Output the [X, Y] coordinate of the center of the cell containing the given text.  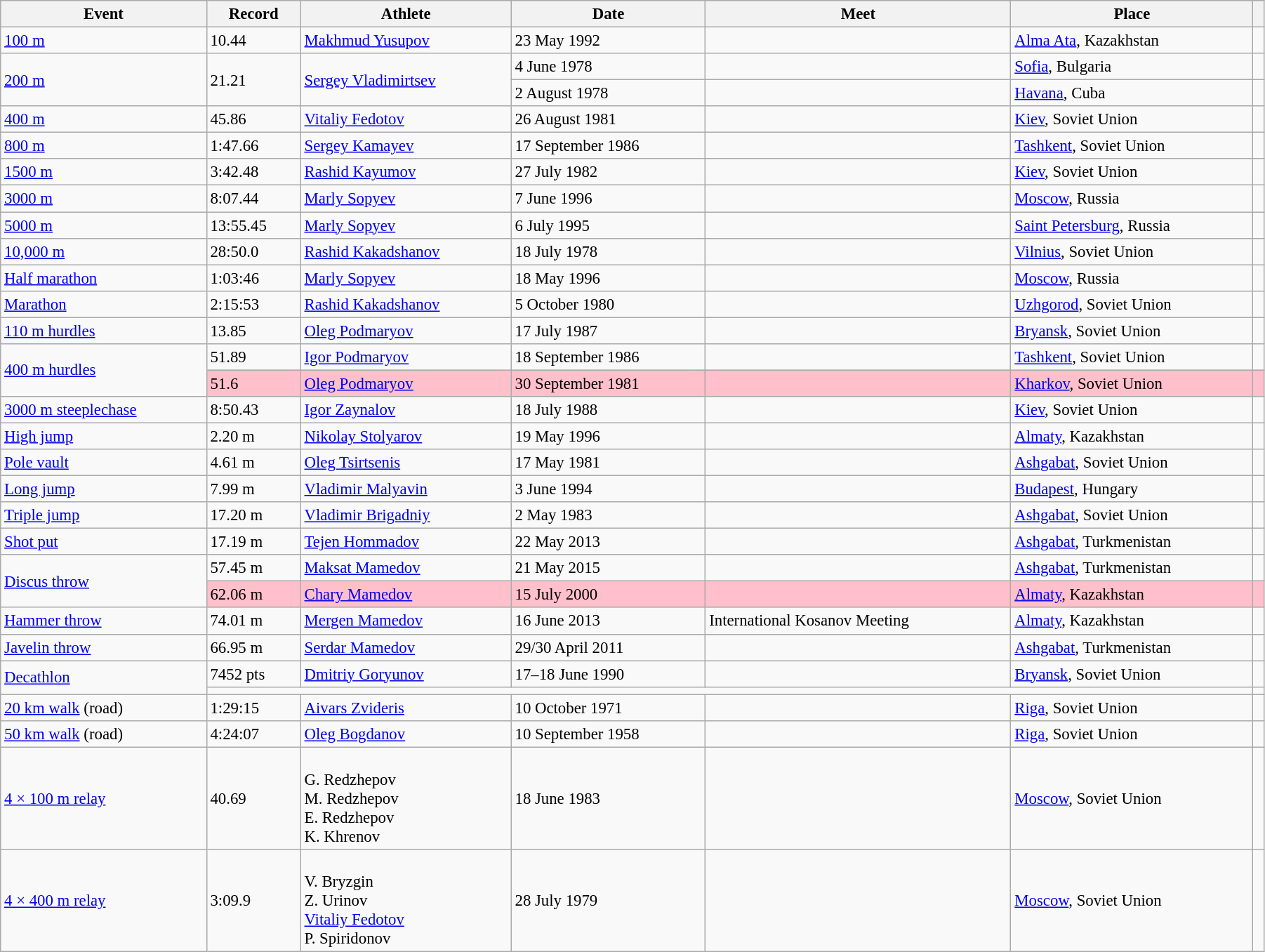
Igor Podmaryov [406, 357]
2:15:53 [253, 304]
Oleg Tsirtsenis [406, 463]
Kharkov, Soviet Union [1132, 383]
800 m [104, 146]
4:24:07 [253, 734]
Javelin throw [104, 647]
28:50.0 [253, 251]
20 km walk (road) [104, 708]
15 July 2000 [608, 595]
66.95 m [253, 647]
3000 m steeplechase [104, 410]
Triple jump [104, 515]
40.69 [253, 798]
17.20 m [253, 515]
45.86 [253, 119]
High jump [104, 436]
17 September 1986 [608, 146]
Rashid Kayumov [406, 172]
50 km walk (road) [104, 734]
Nikolay Stolyarov [406, 436]
2 May 1983 [608, 515]
51.89 [253, 357]
Oleg Bogdanov [406, 734]
Budapest, Hungary [1132, 489]
1:47.66 [253, 146]
16 June 2013 [608, 621]
4 × 400 m relay [104, 901]
200 m [104, 80]
18 July 1988 [608, 410]
Vitaliy Fedotov [406, 119]
110 m hurdles [104, 331]
Uzhgorod, Soviet Union [1132, 304]
21.21 [253, 80]
400 m hurdles [104, 371]
57.45 m [253, 568]
Sergey Vladimirtsev [406, 80]
1:29:15 [253, 708]
29/30 April 2011 [608, 647]
Mergen Mamedov [406, 621]
8:07.44 [253, 199]
Maksat Mamedov [406, 568]
8:50.43 [253, 410]
Discus throw [104, 581]
30 September 1981 [608, 383]
13:55.45 [253, 225]
Record [253, 14]
28 July 1979 [608, 901]
Shot put [104, 542]
5 October 1980 [608, 304]
Chary Mamedov [406, 595]
18 May 1996 [608, 278]
Makhmud Yusupov [406, 41]
Marathon [104, 304]
Vilnius, Soviet Union [1132, 251]
19 May 1996 [608, 436]
Hammer throw [104, 621]
26 August 1981 [608, 119]
Pole vault [104, 463]
18 June 1983 [608, 798]
13.85 [253, 331]
2.20 m [253, 436]
21 May 2015 [608, 568]
Serdar Mamedov [406, 647]
V. BryzginZ. UrinovVitaliy FedotovP. Spiridonov [406, 901]
Tejen Hommadov [406, 542]
23 May 1992 [608, 41]
Athlete [406, 14]
74.01 m [253, 621]
International Kosanov Meeting [858, 621]
Long jump [104, 489]
Havana, Cuba [1132, 93]
10,000 m [104, 251]
4.61 m [253, 463]
17 July 1987 [608, 331]
17 May 1981 [608, 463]
7.99 m [253, 489]
Sergey Kamayev [406, 146]
5000 m [104, 225]
Alma Ata, Kazakhstan [1132, 41]
10 September 1958 [608, 734]
Sofia, Bulgaria [1132, 67]
Meet [858, 14]
10 October 1971 [608, 708]
22 May 2013 [608, 542]
3 June 1994 [608, 489]
17.19 m [253, 542]
6 July 1995 [608, 225]
Event [104, 14]
4 × 100 m relay [104, 798]
7452 pts [253, 674]
Saint Petersburg, Russia [1132, 225]
Aivars Zvideris [406, 708]
Vladimir Malyavin [406, 489]
1:03:46 [253, 278]
17–18 June 1990 [608, 674]
Date [608, 14]
18 July 1978 [608, 251]
3000 m [104, 199]
3:09.9 [253, 901]
7 June 1996 [608, 199]
4 June 1978 [608, 67]
100 m [104, 41]
1500 m [104, 172]
2 August 1978 [608, 93]
62.06 m [253, 595]
51.6 [253, 383]
Place [1132, 14]
Igor Zaynalov [406, 410]
400 m [104, 119]
Dmitriy Goryunov [406, 674]
G. RedzhepovM. RedzhepovE. RedzhepovK. Khrenov [406, 798]
Vladimir Brigadniy [406, 515]
18 September 1986 [608, 357]
Half marathon [104, 278]
Decathlon [104, 677]
10.44 [253, 41]
27 July 1982 [608, 172]
3:42.48 [253, 172]
